Return the (X, Y) coordinate for the center point of the cell that contains the specified text.  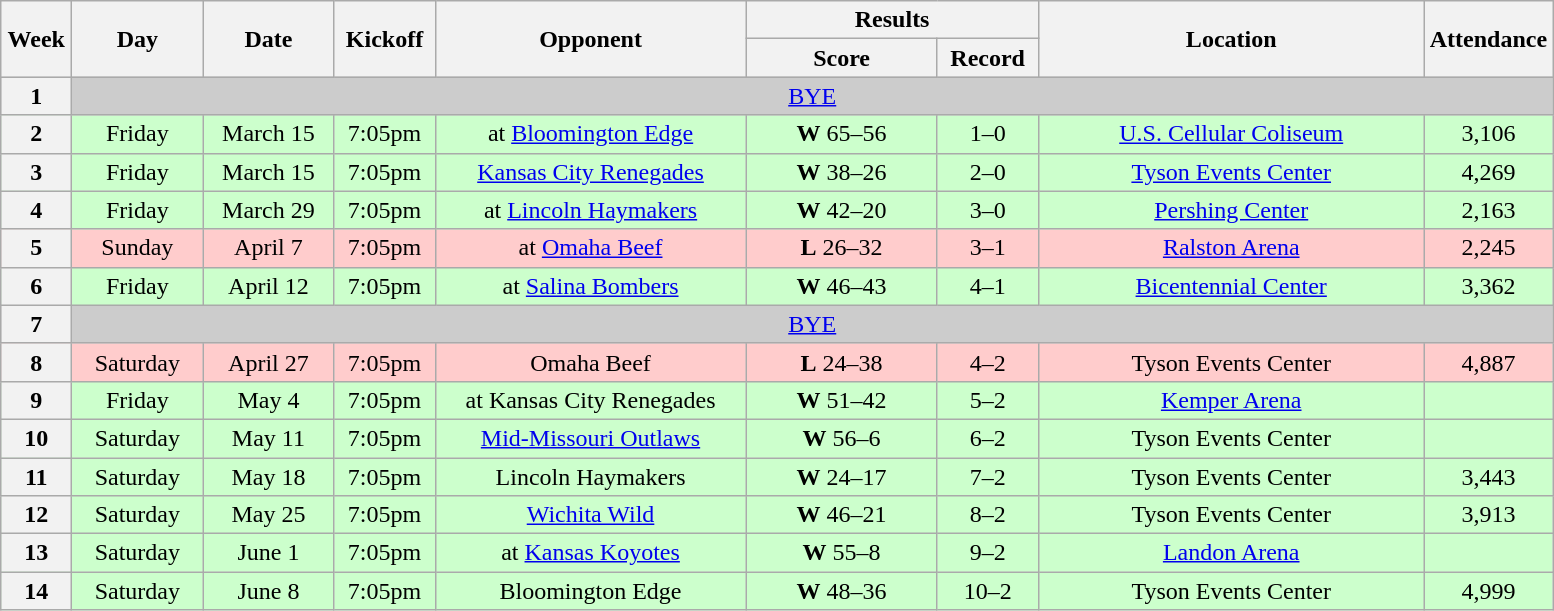
2,245 (1488, 248)
2,163 (1488, 210)
3–0 (988, 210)
1 (36, 96)
1–0 (988, 134)
8 (36, 362)
7 (36, 324)
10 (36, 438)
W 48–36 (842, 591)
13 (36, 553)
4,269 (1488, 172)
L 26–32 (842, 248)
Pershing Center (1231, 210)
6 (36, 286)
3,443 (1488, 477)
11 (36, 477)
W 51–42 (842, 400)
at Lincoln Haymakers (590, 210)
May 11 (268, 438)
4–2 (988, 362)
June 1 (268, 553)
4,887 (1488, 362)
Kickoff (384, 39)
Day (138, 39)
W 56–6 (842, 438)
at Kansas City Renegades (590, 400)
Kemper Arena (1231, 400)
W 46–43 (842, 286)
May 18 (268, 477)
Sunday (138, 248)
6–2 (988, 438)
5–2 (988, 400)
Landon Arena (1231, 553)
Location (1231, 39)
4,999 (1488, 591)
Omaha Beef (590, 362)
March 29 (268, 210)
Score (842, 58)
7–2 (988, 477)
W 65–56 (842, 134)
3,913 (1488, 515)
May 25 (268, 515)
3,362 (1488, 286)
2–0 (988, 172)
Record (988, 58)
3,106 (1488, 134)
9 (36, 400)
Lincoln Haymakers (590, 477)
Wichita Wild (590, 515)
14 (36, 591)
3–1 (988, 248)
April 27 (268, 362)
at Bloomington Edge (590, 134)
May 4 (268, 400)
at Salina Bombers (590, 286)
Attendance (1488, 39)
W 42–20 (842, 210)
April 12 (268, 286)
Mid-Missouri Outlaws (590, 438)
Bloomington Edge (590, 591)
L 24–38 (842, 362)
2 (36, 134)
Results (892, 20)
Ralston Arena (1231, 248)
4–1 (988, 286)
Kansas City Renegades (590, 172)
Week (36, 39)
at Kansas Koyotes (590, 553)
Opponent (590, 39)
10–2 (988, 591)
Bicentennial Center (1231, 286)
9–2 (988, 553)
June 8 (268, 591)
U.S. Cellular Coliseum (1231, 134)
W 46–21 (842, 515)
8–2 (988, 515)
4 (36, 210)
5 (36, 248)
W 55–8 (842, 553)
at Omaha Beef (590, 248)
3 (36, 172)
April 7 (268, 248)
Date (268, 39)
12 (36, 515)
W 38–26 (842, 172)
W 24–17 (842, 477)
